Find where the given text appears and provide that cell's center as [X, Y] coordinate. 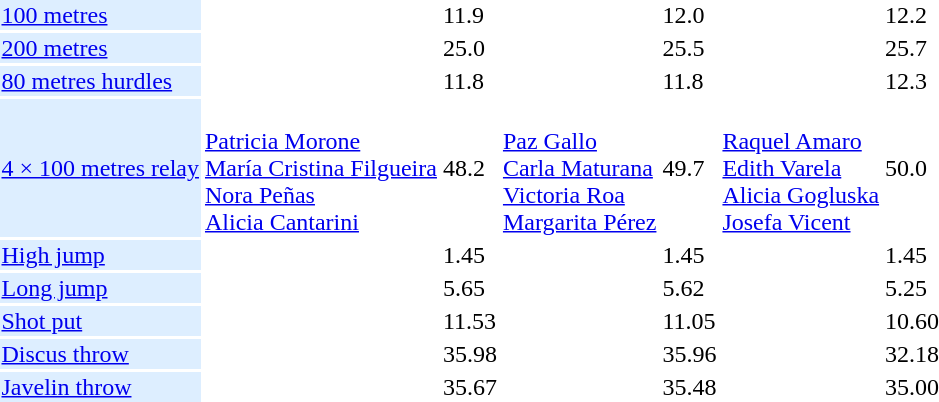
Raquel AmaroEdith VarelaAlicia GogluskaJosefa Vicent [801, 168]
11.9 [470, 15]
200 metres [100, 48]
100 metres [100, 15]
Shot put [100, 321]
49.7 [690, 168]
25.5 [690, 48]
12.0 [690, 15]
35.96 [690, 354]
5.62 [690, 288]
35.48 [690, 387]
Discus throw [100, 354]
Paz GalloCarla MaturanaVictoria RoaMargarita Pérez [579, 168]
11.05 [690, 321]
35.67 [470, 387]
48.2 [470, 168]
High jump [100, 255]
4 × 100 metres relay [100, 168]
Patricia MoroneMaría Cristina FilgueiraNora PeñasAlicia Cantarini [320, 168]
11.53 [470, 321]
Javelin throw [100, 387]
35.98 [470, 354]
5.65 [470, 288]
80 metres hurdles [100, 81]
Long jump [100, 288]
25.0 [470, 48]
